Output the (x, y) coordinate of the center of the cell containing the given text.  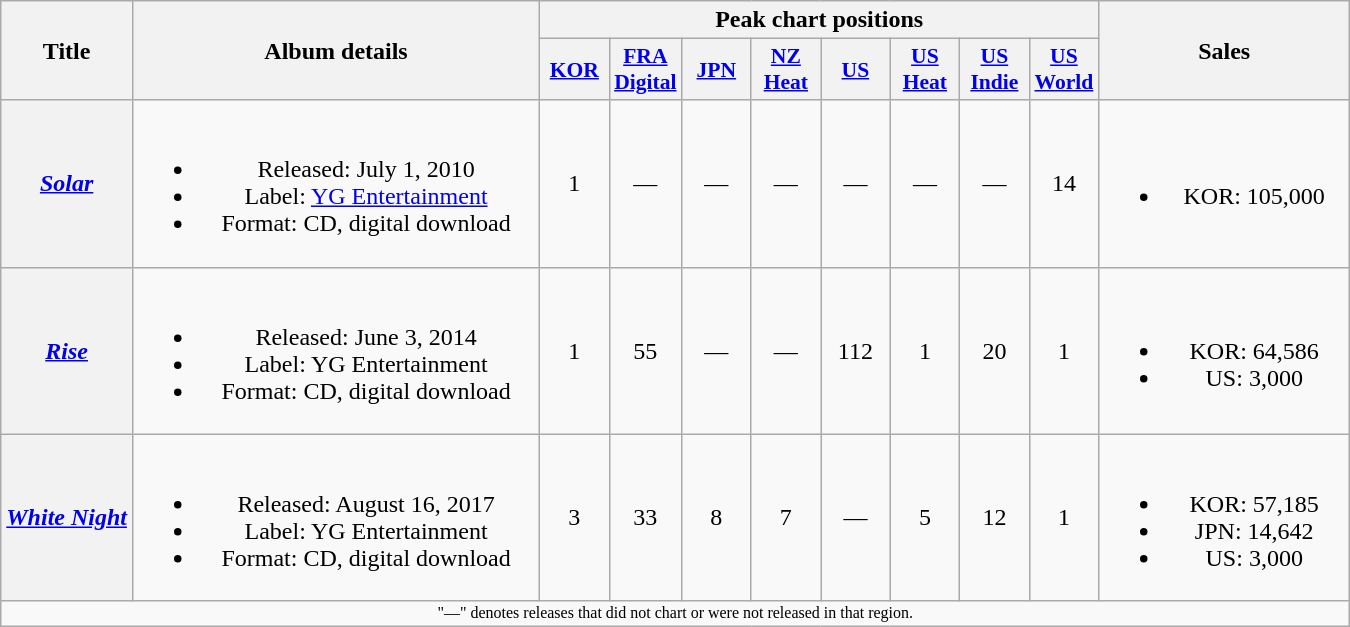
7 (786, 518)
KOR: 105,000 (1224, 184)
Released: June 3, 2014Label: YG EntertainmentFormat: CD, digital download (336, 350)
5 (925, 518)
14 (1064, 184)
KOR: 57,185JPN: 14,642US: 3,000 (1224, 518)
55 (645, 350)
112 (856, 350)
FRA Digital (645, 70)
US World (1064, 70)
Released: July 1, 2010Label: YG EntertainmentFormat: CD, digital download (336, 184)
NZHeat (786, 70)
Solar (67, 184)
Album details (336, 50)
8 (717, 518)
KOR (575, 70)
US (856, 70)
20 (995, 350)
33 (645, 518)
JPN (717, 70)
Sales (1224, 50)
"—" denotes releases that did not chart or were not released in that region. (676, 613)
Rise (67, 350)
US Indie (995, 70)
Released: August 16, 2017Label: YG EntertainmentFormat: CD, digital download (336, 518)
US Heat (925, 70)
Peak chart positions (820, 20)
KOR: 64,586US: 3,000 (1224, 350)
White Night (67, 518)
3 (575, 518)
Title (67, 50)
12 (995, 518)
